Pinpoint the cell where the given text exists, returning its [x, y] midpoint coordinate. 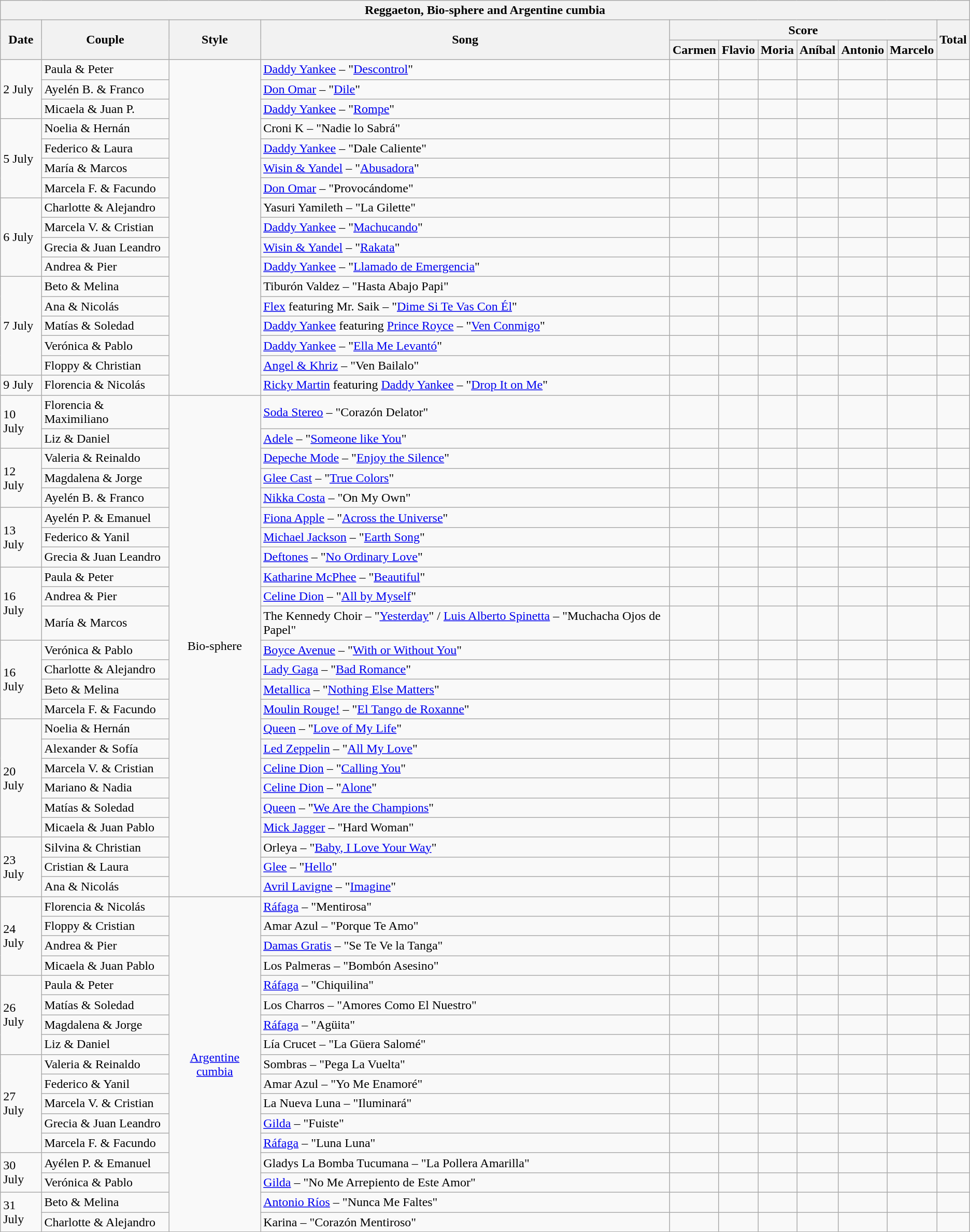
Ráfaga – "Mentirosa" [465, 907]
Soda Stereo – "Corazón Delator" [465, 412]
Depeche Mode – "Enjoy the Silence" [465, 458]
Floppy & Cristian [105, 926]
Amar Azul – "Yo Me Enamoré" [465, 1084]
Ráfaga – "Luna Luna" [465, 1143]
Glee – "Hello" [465, 867]
Croni K – "Nadie lo Sabrá" [465, 129]
Lady Gaga – "Bad Romance" [465, 670]
Aníbal [818, 50]
Angel & Khriz – "Ven Bailalo" [465, 365]
Tiburón Valdez – "Hasta Abajo Papi" [465, 287]
Gilda – "No Me Arrepiento de Este Amor" [465, 1182]
Flavio [738, 50]
Reggaeton, Bio-sphere and Argentine cumbia [485, 10]
27 July [21, 1103]
10 July [21, 422]
Argentine cumbia [215, 1065]
Yasuri Yamileth – "La Gilette" [465, 207]
Led Zeppelin – "All My Love" [465, 748]
Couple [105, 40]
Daddy Yankee – "Descontrol" [465, 69]
Mick Jagger – "Hard Woman" [465, 827]
Celine Dion – "Calling You" [465, 768]
La Nueva Luna – "Iluminará" [465, 1103]
Floppy & Christian [105, 365]
Daddy Yankee – "Rompe" [465, 109]
Don Omar – "Dile" [465, 89]
23 July [21, 867]
6 July [21, 237]
Damas Gratis – "Se Te Ve la Tanga" [465, 946]
Nikka Costa – "On My Own" [465, 498]
Amar Azul – "Porque Te Amo" [465, 926]
Moulin Rouge! – "El Tango de Roxanne" [465, 709]
Score [803, 30]
Daddy Yankee featuring Prince Royce – "Ven Conmigo" [465, 326]
31 July [21, 1212]
Total [953, 40]
Ráfaga – "Chiquilina" [465, 985]
Daddy Yankee – "Dale Caliente" [465, 148]
Lía Crucet – "La Güera Salomé" [465, 1044]
Adele – "Someone like You" [465, 438]
Metallica – "Nothing Else Matters" [465, 689]
Deftones – "No Ordinary Love" [465, 557]
Wisin & Yandel – "Rakata" [465, 247]
Style [215, 40]
Antonio Ríos – "Nunca Me Faltes" [465, 1202]
Florencia & Maximiliano [105, 412]
Ráfaga – "Agüita" [465, 1025]
Sombras – "Pega La Vuelta" [465, 1064]
24 July [21, 936]
Daddy Yankee – "Machucando" [465, 227]
Bio-sphere [215, 646]
Antonio [863, 50]
Celine Dion – "Alone" [465, 788]
Los Charros – "Amores Como El Nuestro" [465, 1005]
13 July [21, 537]
Avril Lavigne – "Imagine" [465, 886]
Carmen [694, 50]
Michael Jackson – "Earth Song" [465, 537]
Mariano & Nadia [105, 788]
Alexander & Sofía [105, 748]
Micaela & Juan P. [105, 109]
Karina – "Corazón Mentiroso" [465, 1222]
Don Omar – "Provocándome" [465, 188]
Los Palmeras – "Bombón Asesino" [465, 966]
Marcelo [912, 50]
7 July [21, 326]
Ricky Martin featuring Daddy Yankee – "Drop It on Me" [465, 385]
Ayelén P. & Emanuel [105, 517]
Daddy Yankee – "Llamado de Emergencia" [465, 267]
Cristian & Laura [105, 867]
The Kennedy Choir – "Yesterday" / Luis Alberto Spinetta – "Muchacha Ojos de Papel" [465, 623]
Song [465, 40]
Katharine McPhee – "Beautiful" [465, 577]
Celine Dion – "All by Myself" [465, 597]
Queen – "Love of My Life" [465, 729]
Wisin & Yandel – "Abusadora" [465, 168]
Date [21, 40]
Daddy Yankee – "Ella Me Levantó" [465, 346]
20 July [21, 778]
Fiona Apple – "Across the Universe" [465, 517]
Federico & Laura [105, 148]
9 July [21, 385]
Ayélen P. & Emanuel [105, 1163]
Silvina & Christian [105, 847]
Flex featuring Mr. Saik – "Dime Si Te Vas Con Él" [465, 306]
5 July [21, 158]
Orleya – "Baby, I Love Your Way" [465, 847]
Boyce Avenue – "With or Without You" [465, 650]
Queen – "We Are the Champions" [465, 808]
2 July [21, 89]
26 July [21, 1015]
Gilda – "Fuiste" [465, 1123]
12 July [21, 478]
30 July [21, 1172]
Gladys La Bomba Tucumana – "La Pollera Amarilla" [465, 1163]
Moria [777, 50]
Glee Cast – "True Colors" [465, 478]
